Provide the (x, y) coordinate of the cell's center where the given text is located.  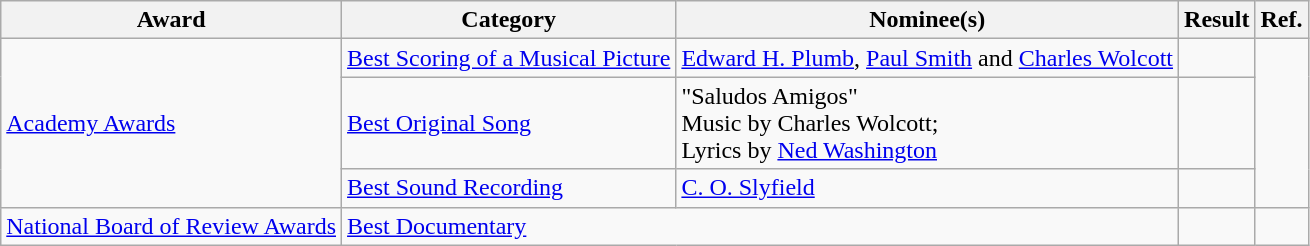
Best Scoring of a Musical Picture (509, 58)
Category (509, 20)
"Saludos Amigos" Music by Charles Wolcott; Lyrics by Ned Washington (928, 123)
Nominee(s) (928, 20)
Best Documentary (760, 226)
Ref. (1282, 20)
Award (172, 20)
Academy Awards (172, 123)
Best Original Song (509, 123)
Result (1217, 20)
C. O. Slyfield (928, 188)
Best Sound Recording (509, 188)
National Board of Review Awards (172, 226)
Edward H. Plumb, Paul Smith and Charles Wolcott (928, 58)
